Output the (x, y) coordinate of the center of the cell containing the given text.  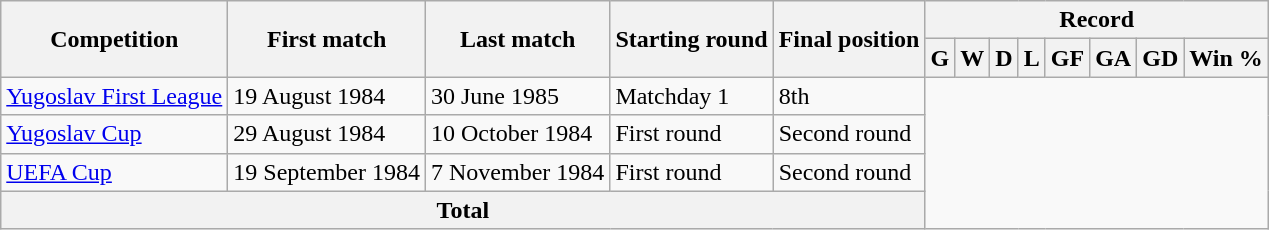
L (1032, 58)
GA (1114, 58)
GD (1160, 58)
30 June 1985 (517, 96)
G (940, 58)
Starting round (692, 39)
10 October 1984 (517, 134)
19 August 1984 (327, 96)
Win % (1226, 58)
Final position (849, 39)
Matchday 1 (692, 96)
Last match (517, 39)
UEFA Cup (114, 172)
W (972, 58)
Competition (114, 39)
First match (327, 39)
8th (849, 96)
29 August 1984 (327, 134)
GF (1067, 58)
Total (463, 210)
Record (1096, 20)
Yugoslav First League (114, 96)
D (1004, 58)
Yugoslav Cup (114, 134)
7 November 1984 (517, 172)
19 September 1984 (327, 172)
